Extract the (x, y) coordinate from the center of the cell holding the provided text.  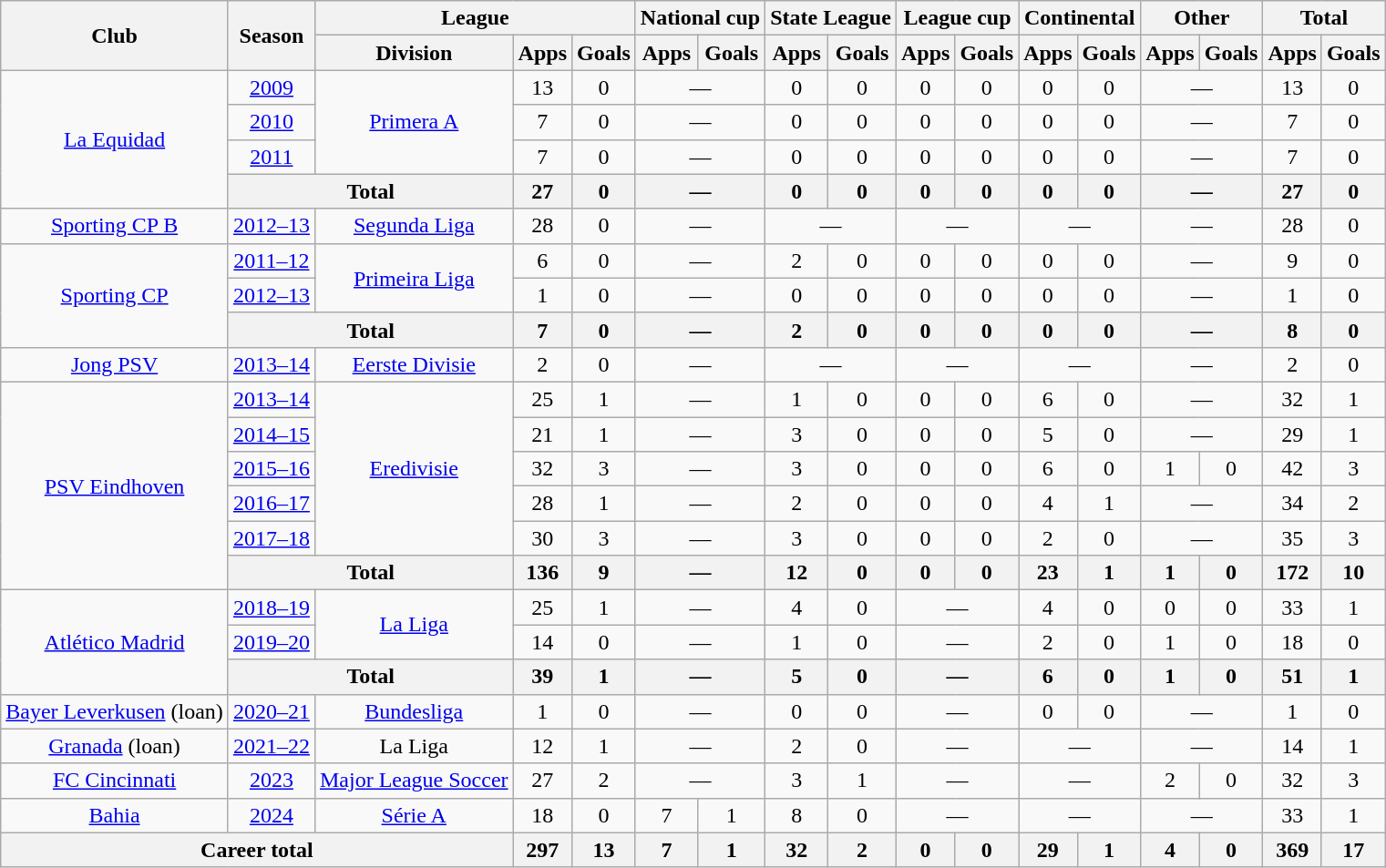
2016–17 (272, 504)
State League (831, 18)
Club (115, 36)
39 (542, 677)
51 (1292, 677)
2015–16 (272, 469)
Primeira Liga (414, 278)
League cup (957, 18)
National cup (700, 18)
FC Cincinnati (115, 781)
2024 (272, 815)
34 (1292, 504)
42 (1292, 469)
2021–22 (272, 746)
Other (1202, 18)
172 (1292, 573)
Segunda Liga (414, 226)
17 (1353, 850)
Jong PSV (115, 364)
Série A (414, 815)
La Equidad (115, 139)
Season (272, 36)
Sporting CP (115, 295)
2011–12 (272, 260)
21 (542, 434)
Sporting CP B (115, 226)
Bahia (115, 815)
2009 (272, 87)
30 (542, 538)
Division (414, 53)
PSV Eindhoven (115, 485)
2020–21 (272, 711)
Bundesliga (414, 711)
Granada (loan) (115, 746)
Major League Soccer (414, 781)
2014–15 (272, 434)
297 (542, 850)
23 (1048, 573)
Continental (1080, 18)
Eredivisie (414, 468)
2019–20 (272, 642)
Eerste Divisie (414, 364)
2011 (272, 157)
2017–18 (272, 538)
2018–19 (272, 608)
2010 (272, 122)
League (475, 18)
369 (1292, 850)
136 (542, 573)
Atlético Madrid (115, 642)
Primera A (414, 122)
2023 (272, 781)
Bayer Leverkusen (loan) (115, 711)
35 (1292, 538)
10 (1353, 573)
Career total (257, 850)
